Pinpoint the cell where the given text exists, returning its [X, Y] midpoint coordinate. 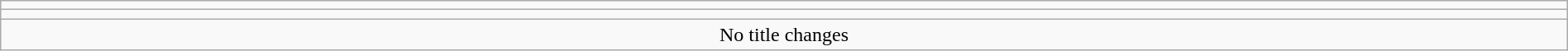
No title changes [784, 35]
